Provide the (x, y) coordinate of the cell's center where the given text is located.  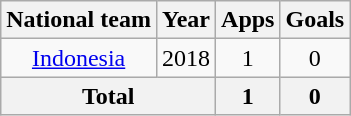
2018 (186, 58)
Year (186, 20)
National team (79, 20)
Indonesia (79, 58)
Total (108, 96)
Apps (248, 20)
Goals (315, 20)
